Extract the (x, y) coordinate from the center of the cell holding the provided text.  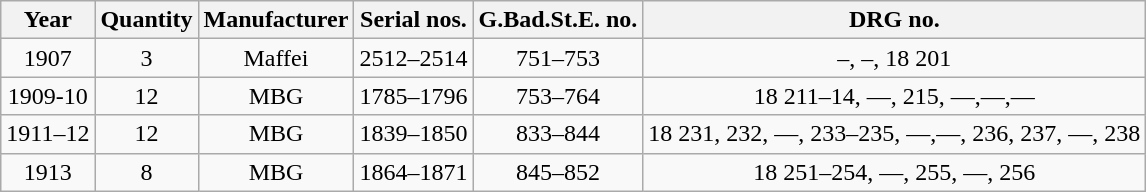
1911–12 (48, 134)
18 251–254, —, 255, —, 256 (894, 172)
18 231, 232, —, 233–235, —,—, 236, 237, —, 238 (894, 134)
2512–2514 (414, 58)
833–844 (558, 134)
Manufacturer (276, 20)
1913 (48, 172)
18 211–14, —, 215, —,—,— (894, 96)
–, –, 18 201 (894, 58)
751–753 (558, 58)
1909-10 (48, 96)
Year (48, 20)
Maffei (276, 58)
DRG no. (894, 20)
845–852 (558, 172)
753–764 (558, 96)
1907 (48, 58)
G.Bad.St.E. no. (558, 20)
1864–1871 (414, 172)
Quantity (146, 20)
8 (146, 172)
Serial nos. (414, 20)
1839–1850 (414, 134)
3 (146, 58)
1785–1796 (414, 96)
